Determine the [x, y] coordinate at the center of the cell enclosing the given text.  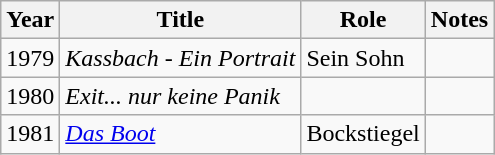
Kassbach - Ein Portrait [180, 58]
Das Boot [180, 134]
Title [180, 20]
Exit... nur keine Panik [180, 96]
1979 [30, 58]
Year [30, 20]
Bockstiegel [363, 134]
Notes [459, 20]
1981 [30, 134]
1980 [30, 96]
Role [363, 20]
Sein Sohn [363, 58]
